Pinpoint the cell where the given text exists, returning its [X, Y] midpoint coordinate. 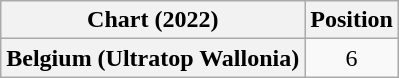
Chart (2022) [153, 20]
Position [352, 20]
6 [352, 58]
Belgium (Ultratop Wallonia) [153, 58]
